Extract the (X, Y) coordinate from the center of the cell holding the provided text.  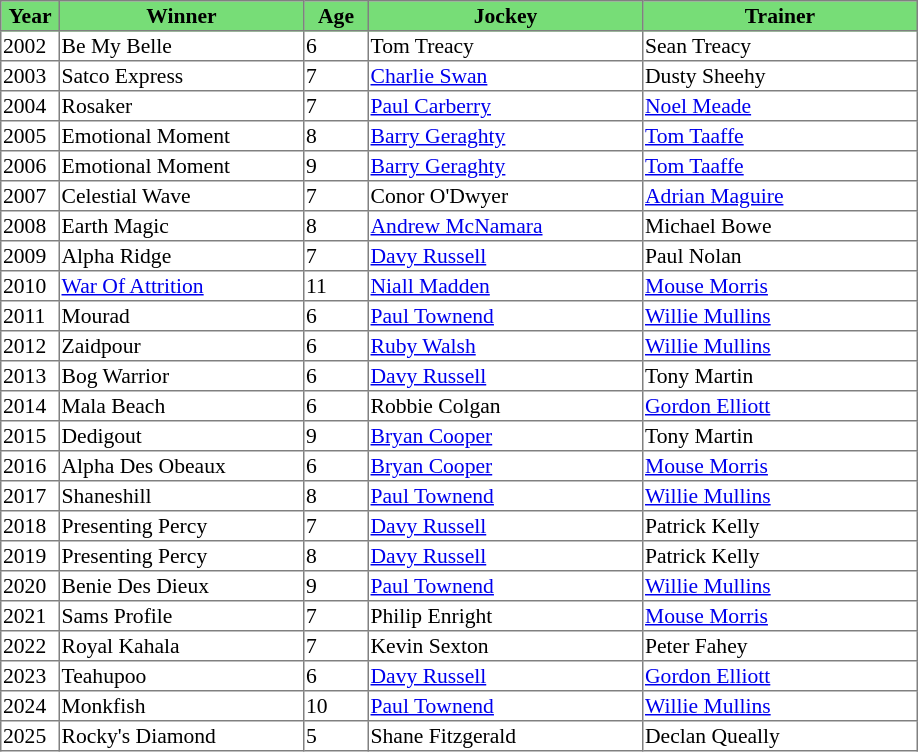
2023 (30, 676)
Jockey (505, 16)
2002 (30, 46)
Winner (181, 16)
Earth Magic (181, 226)
Satco Express (181, 76)
2008 (30, 226)
Rosaker (181, 106)
Ruby Walsh (505, 346)
Teahupoo (181, 676)
Paul Nolan (780, 256)
Mala Beach (181, 406)
Monkfish (181, 706)
2014 (30, 406)
Andrew McNamara (505, 226)
Mourad (181, 316)
Celestial Wave (181, 196)
Charlie Swan (505, 76)
2007 (30, 196)
Sean Treacy (780, 46)
Year (30, 16)
2025 (30, 736)
Shane Fitzgerald (505, 736)
2011 (30, 316)
Michael Bowe (780, 226)
Kevin Sexton (505, 646)
2015 (30, 436)
Tom Treacy (505, 46)
2006 (30, 166)
Adrian Maguire (780, 196)
Peter Fahey (780, 646)
2010 (30, 286)
10 (336, 706)
2021 (30, 616)
Philip Enright (505, 616)
2012 (30, 346)
Age (336, 16)
2024 (30, 706)
Noel Meade (780, 106)
2005 (30, 136)
2009 (30, 256)
Be My Belle (181, 46)
Niall Madden (505, 286)
Royal Kahala (181, 646)
2020 (30, 586)
2018 (30, 526)
Bog Warrior (181, 376)
Trainer (780, 16)
Sams Profile (181, 616)
2013 (30, 376)
Rocky's Diamond (181, 736)
Conor O'Dwyer (505, 196)
2022 (30, 646)
2017 (30, 496)
2004 (30, 106)
Alpha Ridge (181, 256)
Robbie Colgan (505, 406)
War Of Attrition (181, 286)
Paul Carberry (505, 106)
2003 (30, 76)
Zaidpour (181, 346)
2016 (30, 466)
Shaneshill (181, 496)
Dedigout (181, 436)
5 (336, 736)
11 (336, 286)
2019 (30, 556)
Dusty Sheehy (780, 76)
Alpha Des Obeaux (181, 466)
Declan Queally (780, 736)
Benie Des Dieux (181, 586)
